From the cell containing the given text, extract its center point as [X, Y] coordinate. 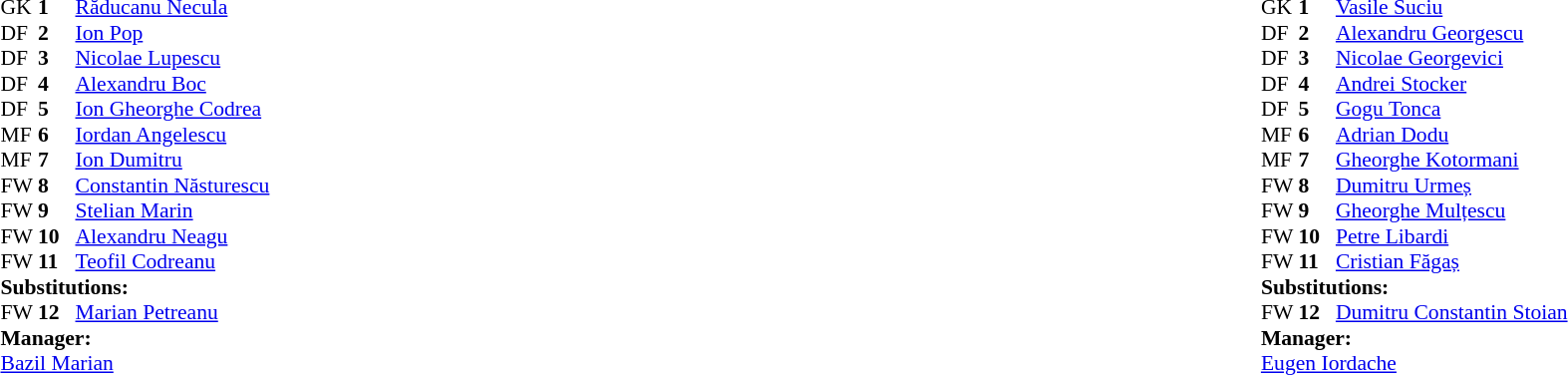
Iordan Angelescu [173, 135]
Ion Pop [173, 33]
Nicolae Lupescu [173, 59]
Gheorghe Mulțescu [1451, 210]
Constantin Năsturescu [173, 186]
Dumitru Constantin Stoian [1451, 312]
Gogu Tonca [1451, 109]
Petre Libardi [1451, 236]
Alexandru Boc [173, 84]
Dumitru Urmeș [1451, 186]
Adrian Dodu [1451, 135]
Andrei Stocker [1451, 84]
Alexandru Neagu [173, 236]
Stelian Marin [173, 210]
Marian Petreanu [173, 312]
Ion Gheorghe Codrea [173, 109]
Teofil Codreanu [173, 262]
Nicolae Georgevici [1451, 59]
Gheorghe Kotormani [1451, 161]
Cristian Făgaș [1451, 262]
Ion Dumitru [173, 161]
Alexandru Georgescu [1451, 33]
